Find where the given text appears and provide that cell's center as (X, Y) coordinate. 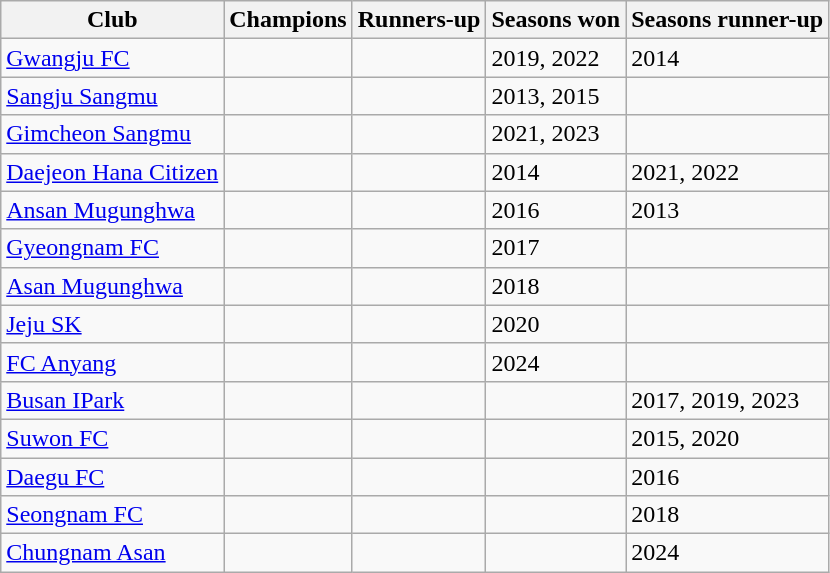
Seongnam FC (112, 515)
Suwon FC (112, 438)
Daejeon Hana Citizen (112, 172)
2021, 2023 (556, 134)
Busan IPark (112, 400)
Jeju SK (112, 324)
2017, 2019, 2023 (728, 400)
Champions (288, 20)
2019, 2022 (556, 58)
Asan Mugunghwa (112, 286)
Sangju Sangmu (112, 96)
Seasons won (556, 20)
Ansan Mugunghwa (112, 210)
Runners-up (419, 20)
2021, 2022 (728, 172)
FC Anyang (112, 362)
Gyeongnam FC (112, 248)
2013 (728, 210)
Seasons runner-up (728, 20)
Gimcheon Sangmu (112, 134)
Chungnam Asan (112, 553)
Gwangju FC (112, 58)
Daegu FC (112, 477)
2017 (556, 248)
Club (112, 20)
2015, 2020 (728, 438)
2013, 2015 (556, 96)
2020 (556, 324)
